Capture the cell that displays the provided text and extract its (x, y) central coordinate. 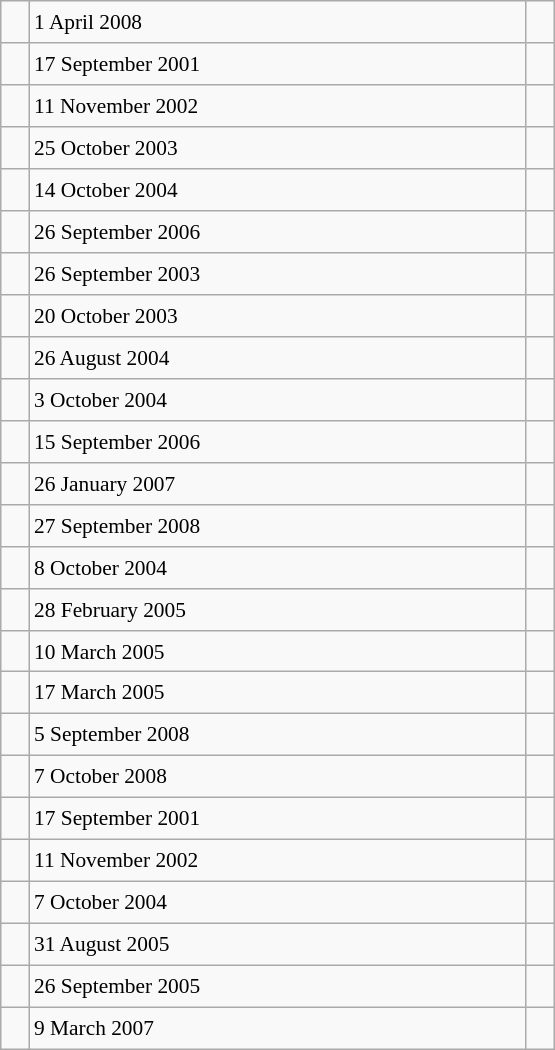
7 October 2008 (278, 777)
26 September 2006 (278, 232)
20 October 2003 (278, 316)
7 October 2004 (278, 903)
26 August 2004 (278, 358)
1 April 2008 (278, 22)
9 March 2007 (278, 1028)
28 February 2005 (278, 609)
8 October 2004 (278, 567)
26 January 2007 (278, 483)
15 September 2006 (278, 441)
10 March 2005 (278, 651)
14 October 2004 (278, 190)
25 October 2003 (278, 148)
26 September 2003 (278, 274)
3 October 2004 (278, 399)
31 August 2005 (278, 945)
27 September 2008 (278, 525)
26 September 2005 (278, 986)
17 March 2005 (278, 693)
5 September 2008 (278, 735)
